Search for the cell housing the specified text and yield its (X, Y) center coordinate. 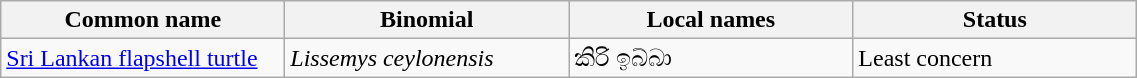
Least concern (995, 58)
Status (995, 20)
Sri Lankan flapshell turtle (143, 58)
කිරි ඉබ්බා (711, 58)
Binomial (427, 20)
Common name (143, 20)
Local names (711, 20)
Lissemys ceylonensis (427, 58)
